Determine the [x, y] coordinate at the center of the cell enclosing the given text.  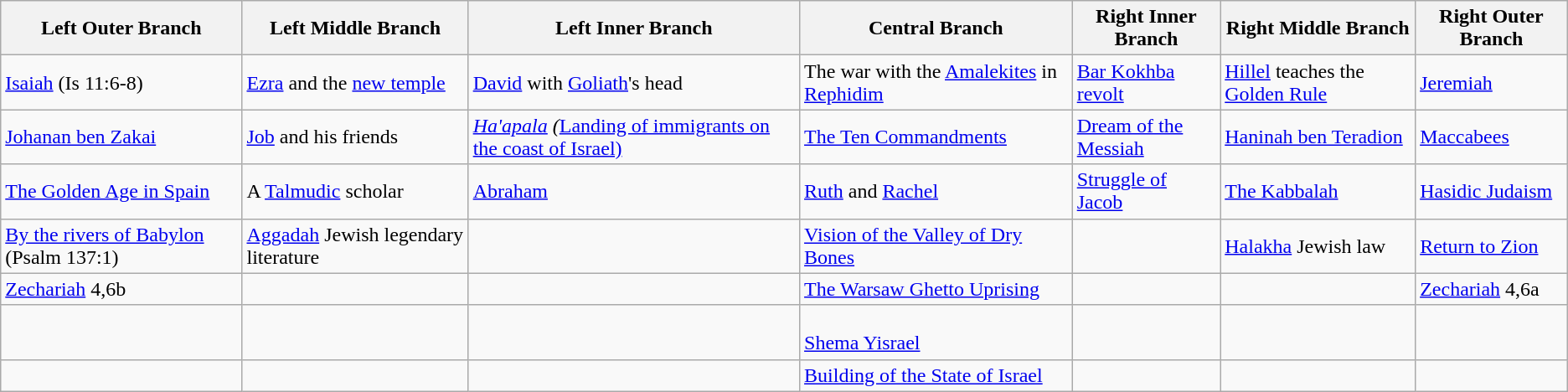
Zechariah 4,6b [121, 289]
Halakha Jewish law [1318, 246]
Right Middle Branch [1318, 28]
Right Outer Branch [1492, 28]
Jeremiah [1492, 82]
Abraham [633, 191]
The Kabbalah [1318, 191]
By the rivers of Babylon (Psalm 137:1) [121, 246]
Aggadah Jewish legendary literature [355, 246]
Maccabees [1492, 137]
Isaiah (Is 11:6-8) [121, 82]
Left Inner Branch [633, 28]
Job and his friends [355, 137]
Building of the State of Israel [936, 375]
Vision of the Valley of Dry Bones [936, 246]
Bar Kokhba revolt [1146, 82]
Ruth and Rachel [936, 191]
Left Outer Branch [121, 28]
The Golden Age in Spain [121, 191]
David with Goliath's head [633, 82]
The Ten Commandments [936, 137]
Left Middle Branch [355, 28]
Ezra and the new temple [355, 82]
Struggle of Jacob [1146, 191]
The war with the Amalekites in Rephidim [936, 82]
Central Branch [936, 28]
Ha'apala (Landing of immigrants on the coast of Israel) [633, 137]
Johanan ben Zakai [121, 137]
Right Inner Branch [1146, 28]
Shema Yisrael [936, 332]
Zechariah 4,6a [1492, 289]
Return to Zion [1492, 246]
Haninah ben Teradion [1318, 137]
Dream of the Messiah [1146, 137]
Hasidic Judaism [1492, 191]
Hillel teaches the Golden Rule [1318, 82]
A Talmudic scholar [355, 191]
The Warsaw Ghetto Uprising [936, 289]
